Extract the (x, y) coordinate from the center of the cell holding the provided text.  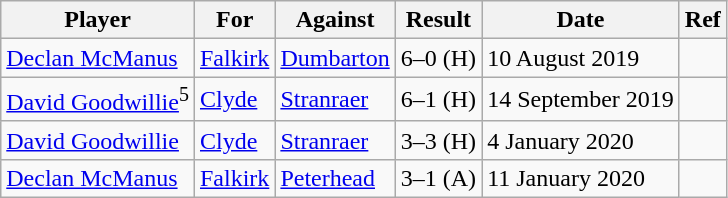
David Goodwillie (98, 140)
11 January 2020 (581, 178)
6–1 (H) (438, 100)
Against (335, 20)
3–1 (A) (438, 178)
Dumbarton (335, 58)
4 January 2020 (581, 140)
Result (438, 20)
3–3 (H) (438, 140)
6–0 (H) (438, 58)
Ref (702, 20)
Date (581, 20)
David Goodwillie5 (98, 100)
14 September 2019 (581, 100)
For (234, 20)
10 August 2019 (581, 58)
Player (98, 20)
Peterhead (335, 178)
